Locate the cell with the specified text and output its [x, y] center coordinate. 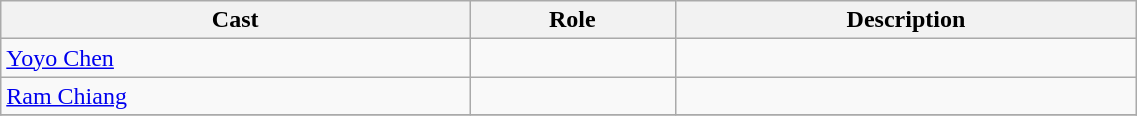
Description [906, 20]
Cast [236, 20]
Ram Chiang [236, 96]
Role [572, 20]
Yoyo Chen [236, 58]
